Capture the cell that displays the provided text and extract its (X, Y) central coordinate. 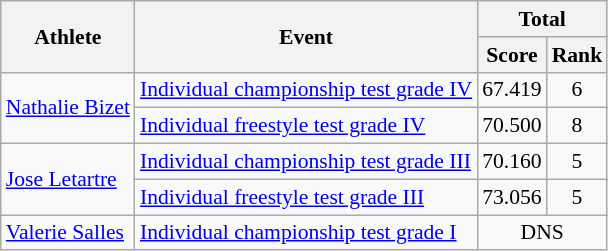
6 (578, 90)
73.056 (512, 197)
67.419 (512, 90)
Individual championship test grade III (306, 162)
Event (306, 36)
Jose Letartre (68, 180)
70.160 (512, 162)
Valerie Salles (68, 233)
Individual championship test grade I (306, 233)
DNS (542, 233)
Rank (578, 55)
Individual freestyle test grade III (306, 197)
8 (578, 126)
Athlete (68, 36)
70.500 (512, 126)
Nathalie Bizet (68, 108)
Score (512, 55)
Individual freestyle test grade IV (306, 126)
Total (542, 19)
Individual championship test grade IV (306, 90)
